Return the [x, y] coordinate for the center point of the cell that contains the specified text.  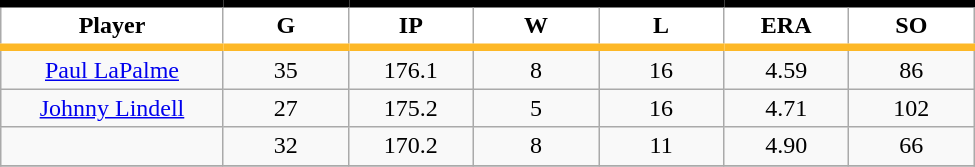
Paul LaPalme [112, 68]
86 [912, 68]
175.2 [410, 108]
176.1 [410, 68]
W [536, 26]
L [662, 26]
Player [112, 26]
ERA [786, 26]
SO [912, 26]
66 [912, 146]
27 [286, 108]
35 [286, 68]
4.59 [786, 68]
IP [410, 26]
4.71 [786, 108]
170.2 [410, 146]
G [286, 26]
32 [286, 146]
11 [662, 146]
4.90 [786, 146]
5 [536, 108]
Johnny Lindell [112, 108]
102 [912, 108]
